Pinpoint the cell where the given text exists, returning its (X, Y) midpoint coordinate. 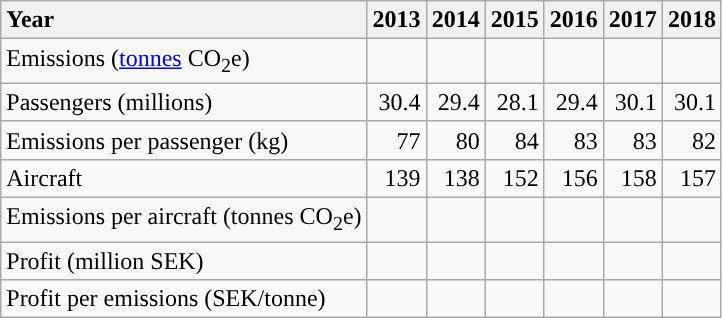
138 (456, 178)
157 (692, 178)
2015 (514, 20)
28.1 (514, 102)
Year (184, 20)
2014 (456, 20)
2013 (396, 20)
2017 (632, 20)
2016 (574, 20)
Emissions per aircraft (tonnes CO2e) (184, 219)
Passengers (millions) (184, 102)
77 (396, 140)
152 (514, 178)
2018 (692, 20)
82 (692, 140)
158 (632, 178)
80 (456, 140)
Emissions (tonnes CO2e) (184, 61)
Profit per emissions (SEK/tonne) (184, 299)
84 (514, 140)
30.4 (396, 102)
Aircraft (184, 178)
156 (574, 178)
Emissions per passenger (kg) (184, 140)
139 (396, 178)
Profit (million SEK) (184, 261)
